Locate the cell with the specified text and output its (X, Y) center coordinate. 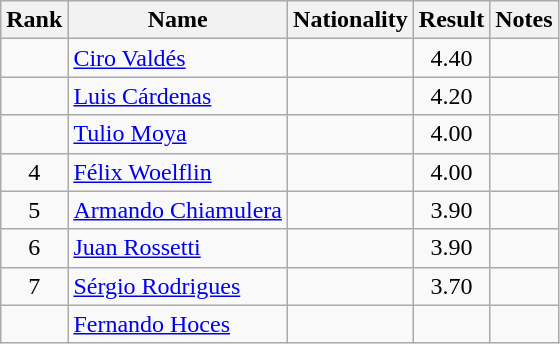
4.20 (451, 96)
Armando Chiamulera (178, 210)
Ciro Valdés (178, 58)
5 (34, 210)
Juan Rossetti (178, 248)
Rank (34, 20)
4 (34, 172)
Name (178, 20)
Notes (524, 20)
Result (451, 20)
Félix Woelflin (178, 172)
Luis Cárdenas (178, 96)
Tulio Moya (178, 134)
Nationality (351, 20)
4.40 (451, 58)
3.70 (451, 286)
Fernando Hoces (178, 324)
Sérgio Rodrigues (178, 286)
7 (34, 286)
6 (34, 248)
